Identify which cell holds the provided text, then report its [x, y] central coordinate. 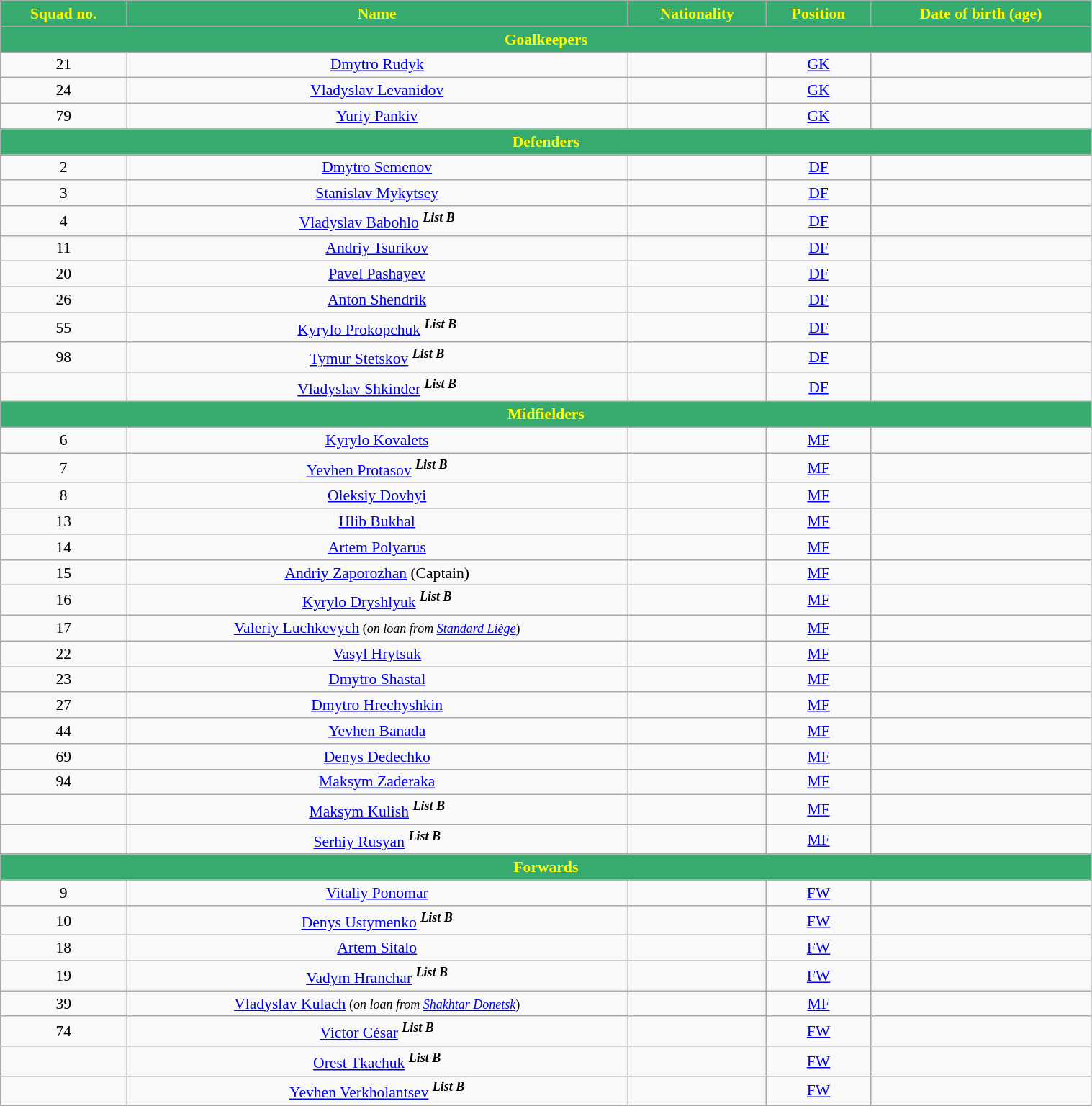
2 [63, 168]
Oleksiy Dovhyi [377, 496]
Dmytro Semenov [377, 168]
Name [377, 14]
Andriy Tsurikov [377, 248]
Artem Sitalo [377, 948]
22 [63, 654]
18 [63, 948]
74 [63, 1031]
Vasyl Hrytsuk [377, 654]
Anton Shendrik [377, 300]
Dmytro Rudyk [377, 65]
Vladyslav Levanidov [377, 91]
23 [63, 680]
Valeriy Luchkevych (on loan from Standard Liège) [377, 629]
Maksym Zaderaka [377, 782]
Squad no. [63, 14]
69 [63, 757]
24 [63, 91]
Yuriy Pankiv [377, 117]
44 [63, 731]
Forwards [546, 868]
19 [63, 976]
Vadym Hranchar List B [377, 976]
Vitaliy Ponomar [377, 893]
7 [63, 468]
Kyrylo Kovalets [377, 441]
21 [63, 65]
13 [63, 521]
Dmytro Shastal [377, 680]
Serhiy Rusyan List B [377, 840]
Artem Polyarus [377, 547]
39 [63, 1004]
Orest Tkachuk List B [377, 1061]
Hlib Bukhal [377, 521]
Pavel Pashayev [377, 274]
79 [63, 117]
3 [63, 194]
8 [63, 496]
Yevhen Banada [377, 731]
10 [63, 920]
Vladyslav Babohlo List B [377, 220]
17 [63, 629]
98 [63, 357]
Nationality [697, 14]
94 [63, 782]
15 [63, 573]
Stanislav Mykytsey [377, 194]
Goalkeepers [546, 40]
26 [63, 300]
Vladyslav Shkinder List B [377, 387]
20 [63, 274]
4 [63, 220]
Victor César List B [377, 1031]
6 [63, 441]
Kyrylo Prokopchuk List B [377, 327]
Denys Dedechko [377, 757]
55 [63, 327]
11 [63, 248]
14 [63, 547]
Vladyslav Kulach (on loan from Shakhtar Donetsk) [377, 1004]
Andriy Zaporozhan (Captain) [377, 573]
Yevhen Verkholantsev List B [377, 1090]
Kyrylo Dryshlyuk List B [377, 601]
Defenders [546, 142]
16 [63, 601]
Yevhen Protasov List B [377, 468]
27 [63, 706]
Position [818, 14]
Maksym Kulish List B [377, 809]
Date of birth (age) [980, 14]
Midfielders [546, 415]
Dmytro Hrechyshkin [377, 706]
9 [63, 893]
Denys Ustymenko List B [377, 920]
Tymur Stetskov List B [377, 357]
